Provide the (X, Y) coordinate of the cell's center where the given text is located.  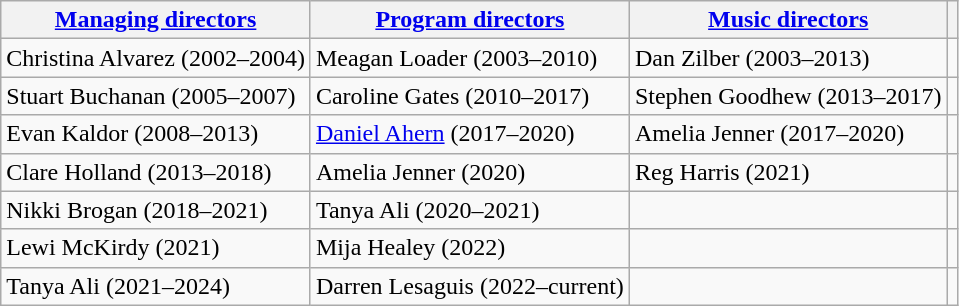
Amelia Jenner (2020) (470, 172)
Music directors (788, 20)
Managing directors (156, 20)
Clare Holland (2013–2018) (156, 172)
Lewi McKirdy (2021) (156, 248)
Dan Zilber (2003–2013) (788, 58)
Stephen Goodhew (2013–2017) (788, 96)
Meagan Loader (2003–2010) (470, 58)
Tanya Ali (2021–2024) (156, 286)
Nikki Brogan (2018–2021) (156, 210)
Darren Lesaguis (2022–current) (470, 286)
Evan Kaldor (2008–2013) (156, 134)
Stuart Buchanan (2005–2007) (156, 96)
Daniel Ahern (2017–2020) (470, 134)
Mija Healey (2022) (470, 248)
Amelia Jenner (2017–2020) (788, 134)
Tanya Ali (2020–2021) (470, 210)
Program directors (470, 20)
Reg Harris (2021) (788, 172)
Caroline Gates (2010–2017) (470, 96)
Christina Alvarez (2002–2004) (156, 58)
